Detect which cell encompasses the target text, then output its [X, Y] center coordinate. 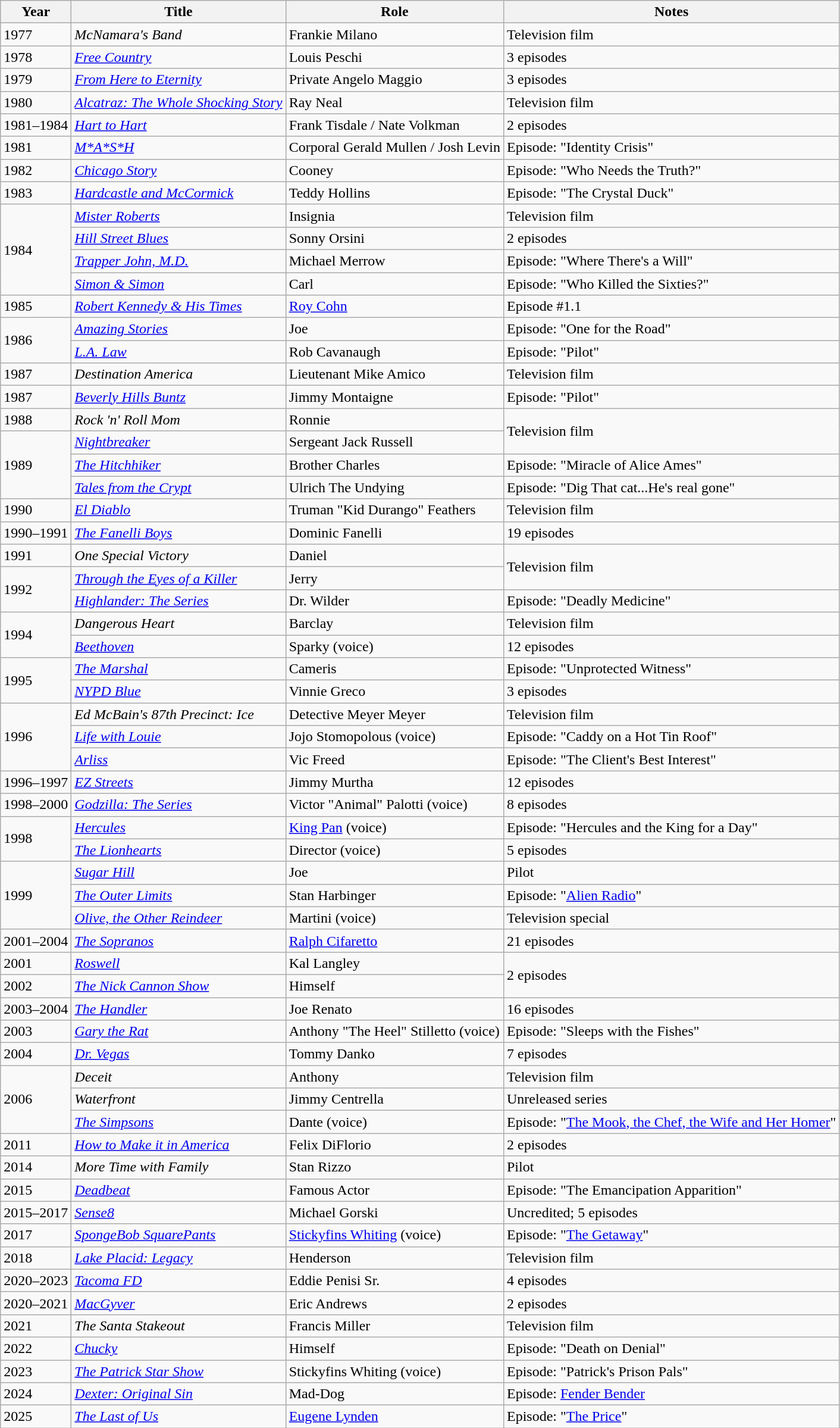
Dr. Wilder [394, 601]
Michael Gorski [394, 1213]
4 episodes [671, 1280]
M*A*S*H [178, 148]
Destination America [178, 374]
NYPD Blue [178, 692]
1981–1984 [36, 125]
1998–2000 [36, 805]
Episode: "The Price" [671, 1417]
Chicago Story [178, 170]
1988 [36, 420]
Sense8 [178, 1213]
Episode: "Where There's a Will" [671, 261]
Beverly Hills Buntz [178, 397]
2020–2021 [36, 1303]
The Lionhearts [178, 850]
Sparky (voice) [394, 646]
Private Angelo Maggio [394, 80]
Episode: "The Mook, the Chef, the Wife and Her Homer" [671, 1122]
Detective Meyer Meyer [394, 714]
Waterfront [178, 1099]
2023 [36, 1371]
The Marshal [178, 669]
Uncredited; 5 episodes [671, 1213]
Ulrich The Undying [394, 488]
Roy Cohn [394, 307]
Jimmy Montaigne [394, 397]
Vic Freed [394, 760]
2021 [36, 1326]
L.A. Law [178, 352]
Henderson [394, 1258]
Dominic Fanelli [394, 533]
El Diablo [178, 510]
Episode: "Who Needs the Truth?" [671, 170]
Jojo Stomopolous (voice) [394, 737]
Michael Merrow [394, 261]
Eddie Penisi Sr. [394, 1280]
Louis Peschi [394, 57]
1992 [36, 589]
The Patrick Star Show [178, 1371]
Kal Langley [394, 963]
1980 [36, 102]
Frankie Milano [394, 35]
1996–1997 [36, 782]
Ed McBain's 87th Precinct: Ice [178, 714]
Dangerous Heart [178, 623]
2006 [36, 1099]
Stan Harbinger [394, 895]
Trapper John, M.D. [178, 261]
1984 [36, 249]
2003–2004 [36, 1009]
Unreleased series [671, 1099]
Mad-Dog [394, 1394]
Barclay [394, 623]
Cooney [394, 170]
Highlander: The Series [178, 601]
Episode: "The Getaway" [671, 1235]
Lake Placid: Legacy [178, 1258]
Alcatraz: The Whole Shocking Story [178, 102]
Stan Rizzo [394, 1167]
Episode: "Death on Denial" [671, 1348]
Episode: "Unprotected Witness" [671, 669]
How to Make it in America [178, 1145]
Dante (voice) [394, 1122]
Episode: "Sleeps with the Fishes" [671, 1032]
Godzilla: The Series [178, 805]
Famous Actor [394, 1190]
Jimmy Murtha [394, 782]
Episode: "Dig That cat...He's real gone" [671, 488]
1991 [36, 555]
Episode: "One for the Road" [671, 329]
2015–2017 [36, 1213]
Episode: "Caddy on a Hot Tin Roof" [671, 737]
Life with Louie [178, 737]
Ray Neal [394, 102]
SpongeBob SquarePants [178, 1235]
Episode: Fender Bender [671, 1394]
Roswell [178, 963]
Gary the Rat [178, 1032]
Beethoven [178, 646]
Hart to Hart [178, 125]
The Nick Cannon Show [178, 986]
2025 [36, 1417]
Hill Street Blues [178, 238]
1995 [36, 680]
2011 [36, 1145]
Truman "Kid Durango" Feathers [394, 510]
Episode: "Alien Radio" [671, 895]
Arliss [178, 760]
Olive, the Other Reindeer [178, 918]
Episode: "Patrick's Prison Pals" [671, 1371]
King Pan (voice) [394, 827]
McNamara's Band [178, 35]
MacGyver [178, 1303]
EZ Streets [178, 782]
Sergeant Jack Russell [394, 442]
Victor "Animal" Palotti (voice) [394, 805]
Deadbeat [178, 1190]
Episode #1.1 [671, 307]
Role [394, 12]
2014 [36, 1167]
5 episodes [671, 850]
1994 [36, 635]
Title [178, 12]
Tommy Danko [394, 1054]
Tales from the Crypt [178, 488]
Episode: "Who Killed the Sixties?" [671, 284]
1981 [36, 148]
Simon & Simon [178, 284]
2022 [36, 1348]
1978 [36, 57]
2018 [36, 1258]
Corporal Gerald Mullen / Josh Levin [394, 148]
Vinnie Greco [394, 692]
Free Country [178, 57]
2001 [36, 963]
Insignia [394, 215]
Amazing Stories [178, 329]
21 episodes [671, 940]
More Time with Family [178, 1167]
Jerry [394, 578]
Francis Miller [394, 1326]
Chucky [178, 1348]
From Here to Eternity [178, 80]
The Handler [178, 1009]
Director (voice) [394, 850]
Martini (voice) [394, 918]
2004 [36, 1054]
2017 [36, 1235]
Lieutenant Mike Amico [394, 374]
Episode: "Hercules and the King for a Day" [671, 827]
The Outer Limits [178, 895]
1999 [36, 895]
2003 [36, 1032]
1982 [36, 170]
8 episodes [671, 805]
7 episodes [671, 1054]
Sonny Orsini [394, 238]
One Special Victory [178, 555]
Television special [671, 918]
2020–2023 [36, 1280]
Dr. Vegas [178, 1054]
Ronnie [394, 420]
Episode: "Miracle of Alice Ames" [671, 465]
Episode: "Deadly Medicine" [671, 601]
The Simpsons [178, 1122]
1979 [36, 80]
Carl [394, 284]
Cameris [394, 669]
The Santa Stakeout [178, 1326]
1998 [36, 839]
Dexter: Original Sin [178, 1394]
Teddy Hollins [394, 193]
Felix DiFlorio [394, 1145]
2024 [36, 1394]
Rob Cavanaugh [394, 352]
1977 [36, 35]
Ralph Cifaretto [394, 940]
Eric Andrews [394, 1303]
The Last of Us [178, 1417]
1983 [36, 193]
Rock 'n' Roll Mom [178, 420]
1989 [36, 465]
Nightbreaker [178, 442]
Episode: "Identity Crisis" [671, 148]
Episode: "The Crystal Duck" [671, 193]
Year [36, 12]
Sugar Hill [178, 873]
1990–1991 [36, 533]
1996 [36, 737]
2001–2004 [36, 940]
1986 [36, 340]
Episode: "The Emancipation Apparition" [671, 1190]
19 episodes [671, 533]
Joe Renato [394, 1009]
Frank Tisdale / Nate Volkman [394, 125]
2002 [36, 986]
1990 [36, 510]
2015 [36, 1190]
Anthony [394, 1077]
Anthony "The Heel" Stilletto (voice) [394, 1032]
The Fanelli Boys [178, 533]
Hardcastle and McCormick [178, 193]
Hercules [178, 827]
Daniel [394, 555]
Mister Roberts [178, 215]
The Sopranos [178, 940]
Episode: "The Client's Best Interest" [671, 760]
The Hitchhiker [178, 465]
Brother Charles [394, 465]
Deceit [178, 1077]
Tacoma FD [178, 1280]
16 episodes [671, 1009]
Eugene Lynden [394, 1417]
Jimmy Centrella [394, 1099]
Robert Kennedy & His Times [178, 307]
Through the Eyes of a Killer [178, 578]
1985 [36, 307]
Notes [671, 12]
